Capture the cell that displays the provided text and extract its (x, y) central coordinate. 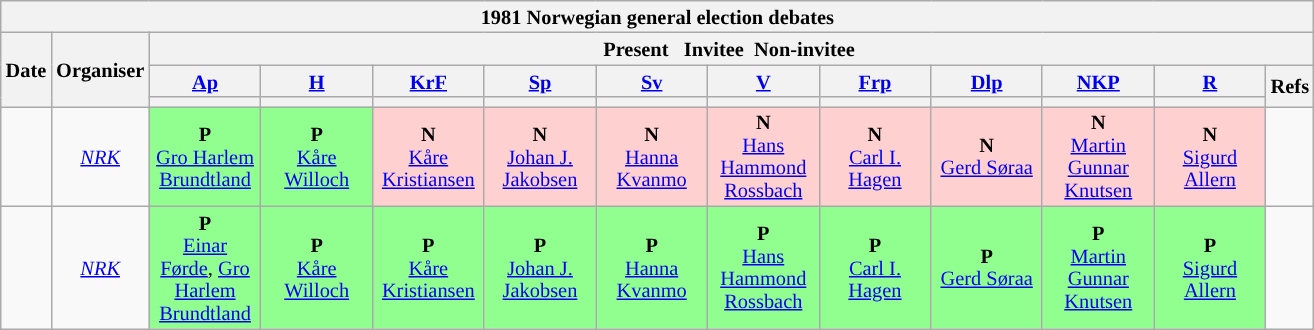
Frp (875, 81)
NJohan J. Jakobsen (540, 156)
Date (26, 69)
NSigurd Allern (1210, 156)
PJohan J. Jakobsen (540, 267)
1981 Norwegian general election debates (658, 16)
Refs (1290, 86)
PCarl I. Hagen (875, 267)
Ap (205, 81)
NKåre Kristiansen (429, 156)
NGerd Søraa (987, 156)
PHans Hammond Rossbach (763, 267)
Organiser (100, 69)
PMartin Gunnar Knutsen (1098, 267)
KrF (429, 81)
Sv (652, 81)
Sp (540, 81)
PHanna Kvanmo (652, 267)
NMartin Gunnar Knutsen (1098, 156)
NKP (1098, 81)
NHans Hammond Rossbach (763, 156)
NCarl I. Hagen (875, 156)
Dlp (987, 81)
NHanna Kvanmo (652, 156)
PGerd Søraa (987, 267)
Present Invitee Non-invitee (732, 48)
R (1210, 81)
PSigurd Allern (1210, 267)
H (317, 81)
PGro Harlem Brundtland (205, 156)
PEinar Førde, Gro Harlem Brundtland (205, 267)
PKåre Kristiansen (429, 267)
V (763, 81)
